Find where the given text appears and provide that cell's center as [X, Y] coordinate. 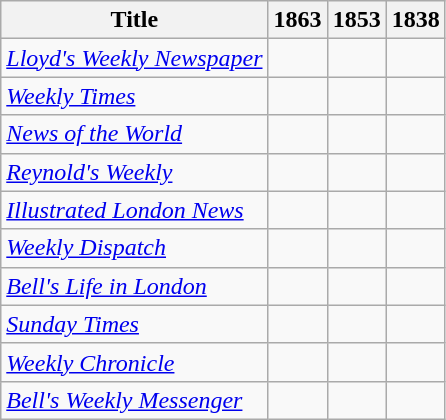
Reynold's Weekly [134, 172]
1838 [416, 20]
Bell's Life in London [134, 286]
News of the World [134, 134]
Lloyd's Weekly Newspaper [134, 58]
Title [134, 20]
1853 [356, 20]
Bell's Weekly Messenger [134, 400]
Weekly Dispatch [134, 248]
Weekly Chronicle [134, 362]
Illustrated London News [134, 210]
Sunday Times [134, 324]
1863 [298, 20]
Weekly Times [134, 96]
